Search for the cell housing the specified text and yield its [X, Y] center coordinate. 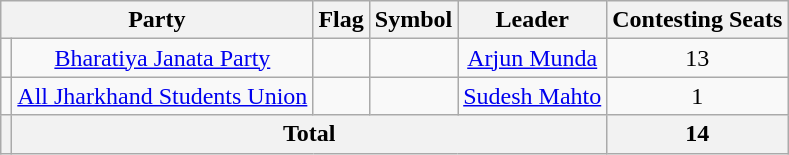
Party [157, 20]
1 [698, 96]
14 [698, 134]
Leader [532, 20]
13 [698, 58]
Total [310, 134]
Contesting Seats [698, 20]
Sudesh Mahto [532, 96]
All Jharkhand Students Union [162, 96]
Bharatiya Janata Party [162, 58]
Symbol [413, 20]
Arjun Munda [532, 58]
Flag [341, 20]
